Output the (x, y) coordinate of the center of the cell containing the given text.  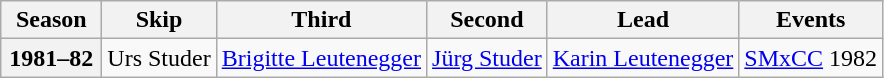
Lead (643, 20)
Season (52, 20)
Third (321, 20)
Skip (159, 20)
SMxCC 1982 (811, 58)
Jürg Studer (488, 58)
1981–82 (52, 58)
Karin Leutenegger (643, 58)
Second (488, 20)
Urs Studer (159, 58)
Events (811, 20)
Brigitte Leutenegger (321, 58)
